Return the [X, Y] coordinate for the center point of the cell that contains the specified text.  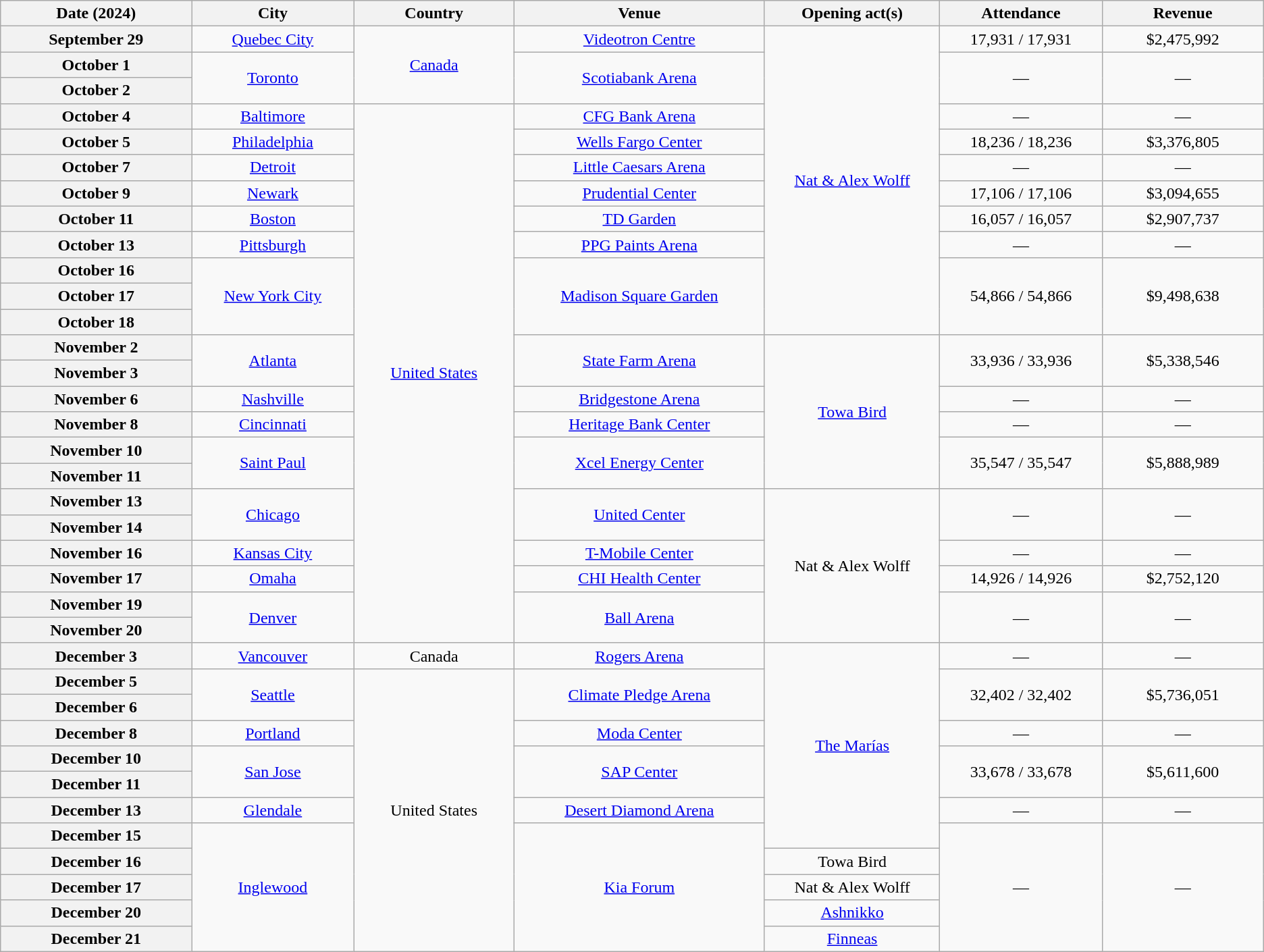
T-Mobile Center [639, 553]
October 17 [96, 296]
Newark [273, 193]
November 19 [96, 604]
November 14 [96, 527]
Seattle [273, 694]
Philadelphia [273, 142]
November 20 [96, 630]
Rogers Arena [639, 656]
$3,094,655 [1183, 193]
November 8 [96, 425]
Opening act(s) [852, 14]
Pittsburgh [273, 244]
$2,907,737 [1183, 219]
Glendale [273, 810]
Desert Diamond Arena [639, 810]
Scotiabank Arena [639, 78]
November 6 [96, 399]
Baltimore [273, 116]
Quebec City [273, 39]
October 11 [96, 219]
Cincinnati [273, 425]
December 10 [96, 759]
December 17 [96, 887]
Kia Forum [639, 887]
Attendance [1021, 14]
December 3 [96, 656]
Country [433, 14]
November 10 [96, 450]
32,402 / 32,402 [1021, 694]
October 13 [96, 244]
December 15 [96, 836]
November 16 [96, 553]
Revenue [1183, 14]
December 11 [96, 785]
December 13 [96, 810]
14,926 / 14,926 [1021, 579]
November 2 [96, 348]
35,547 / 35,547 [1021, 463]
Finneas [852, 938]
$3,376,805 [1183, 142]
Inglewood [273, 887]
CFG Bank Arena [639, 116]
New York City [273, 296]
Atlanta [273, 361]
Ashnikko [852, 913]
Venue [639, 14]
18,236 / 18,236 [1021, 142]
November 11 [96, 476]
October 9 [96, 193]
Omaha [273, 579]
October 18 [96, 322]
November 3 [96, 373]
CHI Health Center [639, 579]
$2,475,992 [1183, 39]
October 16 [96, 270]
Wells Fargo Center [639, 142]
17,106 / 17,106 [1021, 193]
December 8 [96, 733]
United Center [639, 514]
Videotron Centre [639, 39]
Xcel Energy Center [639, 463]
December 21 [96, 938]
Detroit [273, 167]
16,057 / 16,057 [1021, 219]
$5,338,546 [1183, 361]
Climate Pledge Arena [639, 694]
$2,752,120 [1183, 579]
October 4 [96, 116]
December 6 [96, 707]
Denver [273, 617]
December 20 [96, 913]
33,678 / 33,678 [1021, 772]
City [273, 14]
Saint Paul [273, 463]
Madison Square Garden [639, 296]
Little Caesars Arena [639, 167]
October 7 [96, 167]
December 16 [96, 862]
Chicago [273, 514]
Date (2024) [96, 14]
$5,888,989 [1183, 463]
State Farm Arena [639, 361]
17,931 / 17,931 [1021, 39]
$9,498,638 [1183, 296]
Moda Center [639, 733]
$5,611,600 [1183, 772]
December 5 [96, 681]
33,936 / 33,936 [1021, 361]
Kansas City [273, 553]
TD Garden [639, 219]
Toronto [273, 78]
54,866 / 54,866 [1021, 296]
The Marías [852, 745]
Prudential Center [639, 193]
Vancouver [273, 656]
SAP Center [639, 772]
San Jose [273, 772]
September 29 [96, 39]
Portland [273, 733]
November 17 [96, 579]
Nashville [273, 399]
October 2 [96, 90]
Boston [273, 219]
Bridgestone Arena [639, 399]
November 13 [96, 502]
Heritage Bank Center [639, 425]
October 1 [96, 65]
October 5 [96, 142]
$5,736,051 [1183, 694]
Ball Arena [639, 617]
PPG Paints Arena [639, 244]
